Extract the [X, Y] coordinate from the center of the cell holding the provided text.  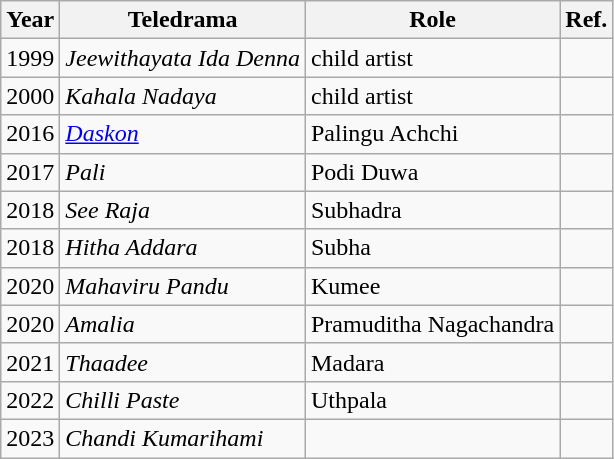
Teledrama [183, 20]
Chilli Paste [183, 400]
Pramuditha Nagachandra [432, 324]
2017 [30, 172]
Subha [432, 248]
Hitha Addara [183, 248]
Kumee [432, 286]
Thaadee [183, 362]
Palingu Achchi [432, 134]
Podi Duwa [432, 172]
2022 [30, 400]
Chandi Kumarihami [183, 438]
Uthpala [432, 400]
Madara [432, 362]
Daskon [183, 134]
2023 [30, 438]
Kahala Nadaya [183, 96]
2000 [30, 96]
Mahaviru Pandu [183, 286]
1999 [30, 58]
See Raja [183, 210]
2016 [30, 134]
Role [432, 20]
Year [30, 20]
Ref. [586, 20]
Amalia [183, 324]
2021 [30, 362]
Subhadra [432, 210]
Jeewithayata Ida Denna [183, 58]
Pali [183, 172]
